Provide the [X, Y] coordinate of the cell's center where the given text is located.  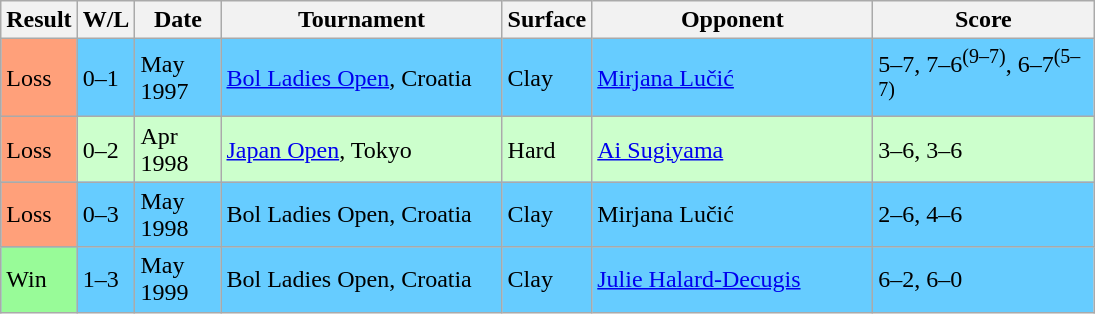
Japan Open, Tokyo [362, 150]
0–3 [106, 214]
Win [39, 280]
Ai Sugiyama [732, 150]
Opponent [732, 20]
1–3 [106, 280]
Apr 1998 [178, 150]
Result [39, 20]
May 1998 [178, 214]
Surface [547, 20]
Hard [547, 150]
Julie Halard-Decugis [732, 280]
May 1999 [178, 280]
May 1997 [178, 78]
W/L [106, 20]
Score [984, 20]
3–6, 3–6 [984, 150]
6–2, 6–0 [984, 280]
0–2 [106, 150]
Tournament [362, 20]
5–7, 7–6(9–7), 6–7(5–7) [984, 78]
2–6, 4–6 [984, 214]
0–1 [106, 78]
Date [178, 20]
